Determine the [X, Y] coordinate at the center of the cell enclosing the given text.  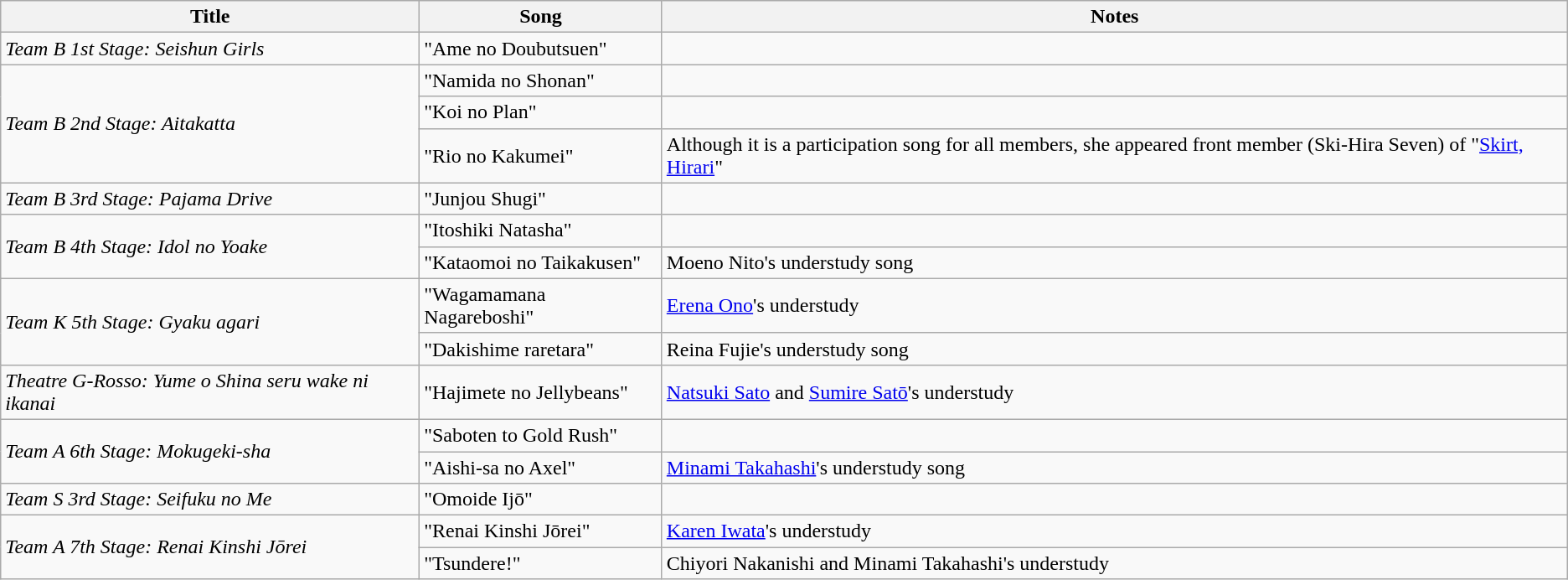
Team A 7th Stage: Renai Kinshi Jōrei [210, 547]
Team B 2nd Stage: Aitakatta [210, 124]
Song [541, 17]
Team A 6th Stage: Mokugeki-sha [210, 451]
"Rio no Kakumei" [541, 156]
Reina Fujie's understudy song [1114, 349]
"Renai Kinshi Jōrei" [541, 531]
"Itoshiki Natasha" [541, 230]
"Aishi-sa no Axel" [541, 467]
"Wagamamana Nagareboshi" [541, 305]
"Dakishime raretara" [541, 349]
Team B 4th Stage: Idol no Yoake [210, 246]
"Koi no Plan" [541, 112]
"Ame no Doubutsuen" [541, 49]
Erena Ono's understudy [1114, 305]
"Hajimete no Jellybeans" [541, 392]
Chiyori Nakanishi and Minami Takahashi's understudy [1114, 563]
Team K 5th Stage: Gyaku agari [210, 322]
Team B 1st Stage: Seishun Girls [210, 49]
"Saboten to Gold Rush" [541, 435]
Team B 3rd Stage: Pajama Drive [210, 199]
Team S 3rd Stage: Seifuku no Me [210, 500]
Theatre G-Rosso: Yume o Shina seru wake ni ikanai [210, 392]
"Omoide Ijō" [541, 500]
Karen Iwata's understudy [1114, 531]
"Kataomoi no Taikakusen" [541, 262]
Title [210, 17]
Notes [1114, 17]
Minami Takahashi's understudy song [1114, 467]
"Junjou Shugi" [541, 199]
Moeno Nito's understudy song [1114, 262]
"Tsundere!" [541, 563]
Natsuki Sato and Sumire Satō's understudy [1114, 392]
"Namida no Shonan" [541, 80]
Although it is a participation song for all members, she appeared front member (Ski-Hira Seven) of "Skirt, Hirari" [1114, 156]
